Find where the given text appears and provide that cell's center as [X, Y] coordinate. 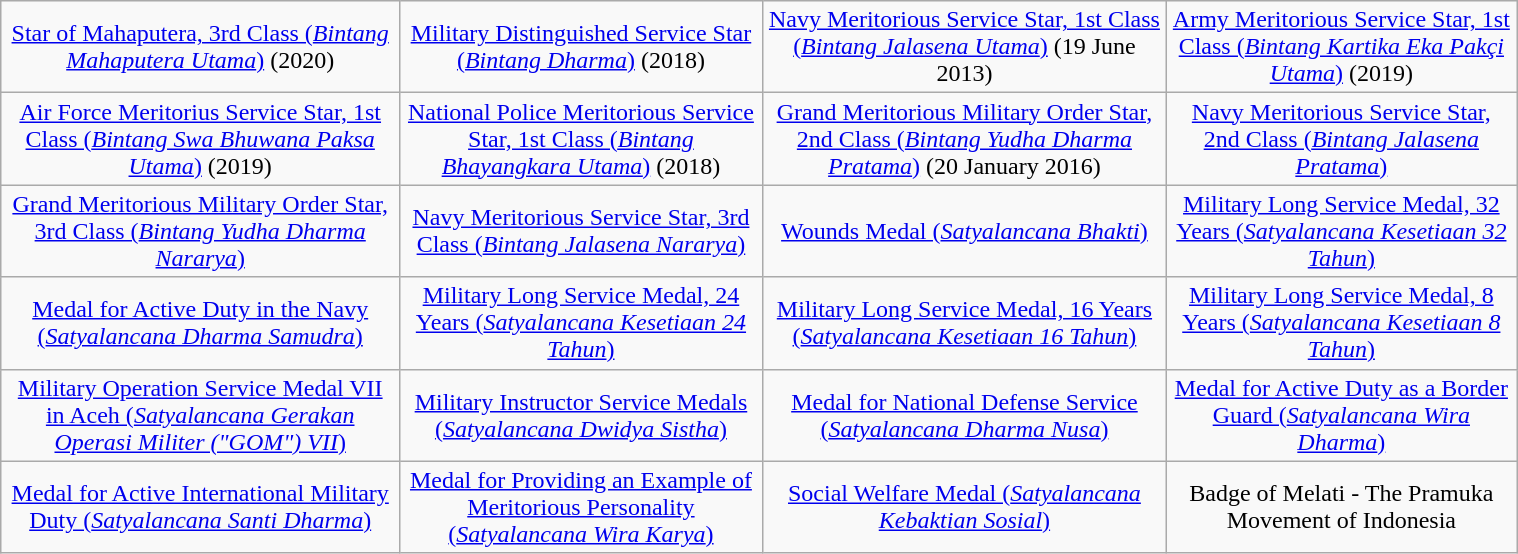
Navy Meritorious Service Star, 3rd Class (Bintang Jalasena Nararya) [581, 231]
Military Long Service Medal, 16 Years (Satyalancana Kesetiaan 16 Tahun) [964, 323]
Navy Meritorious Service Star, 1st Class (Bintang Jalasena Utama) (19 June 2013) [964, 47]
Badge of Melati - The Pramuka Movement of Indonesia [1342, 507]
Military Distinguished Service Star (Bintang Dharma) (2018) [581, 47]
Grand Meritorious Military Order Star, 2nd Class (Bintang Yudha Dharma Pratama) (20 January 2016) [964, 139]
Military Long Service Medal, 32 Years (Satyalancana Kesetiaan 32 Tahun) [1342, 231]
Medal for Active International Military Duty (Satyalancana Santi Dharma) [200, 507]
Grand Meritorious Military Order Star, 3rd Class (Bintang Yudha Dharma Nararya) [200, 231]
Social Welfare Medal (Satyalancana Kebaktian Sosial) [964, 507]
Navy Meritorious Service Star, 2nd Class (Bintang Jalasena Pratama) [1342, 139]
Medal for Active Duty in the Navy (Satyalancana Dharma Samudra) [200, 323]
Military Long Service Medal, 24 Years (Satyalancana Kesetiaan 24 Tahun) [581, 323]
Medal for Active Duty as a Border Guard (Satyalancana Wira Dharma) [1342, 415]
Army Meritorious Service Star, 1st Class (Bintang Kartika Eka Pakçi Utama) (2019) [1342, 47]
Star of Mahaputera, 3rd Class (Bintang Mahaputera Utama) (2020) [200, 47]
Military Operation Service Medal VII in Aceh (Satyalancana Gerakan Operasi Militer ("GOM") VII) [200, 415]
Wounds Medal (Satyalancana Bhakti) [964, 231]
Medal for National Defense Service (Satyalancana Dharma Nusa) [964, 415]
Military Long Service Medal, 8 Years (Satyalancana Kesetiaan 8 Tahun) [1342, 323]
Air Force Meritorius Service Star, 1st Class (Bintang Swa Bhuwana Paksa Utama) (2019) [200, 139]
Military Instructor Service Medals (Satyalancana Dwidya Sistha) [581, 415]
National Police Meritorious Service Star, 1st Class (Bintang Bhayangkara Utama) (2018) [581, 139]
Medal for Providing an Example of Meritorious Personality (Satyalancana Wira Karya) [581, 507]
